Extract the (x, y) coordinate from the center of the cell holding the provided text.  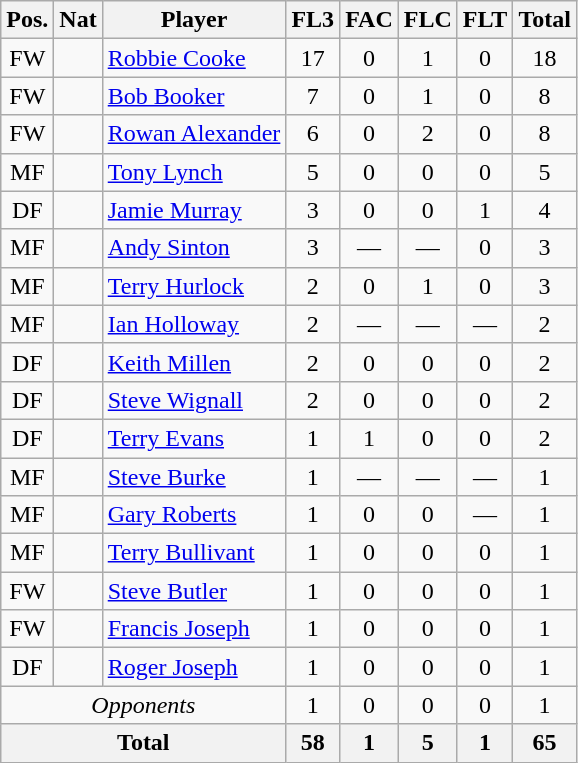
Player (194, 20)
Jamie Murray (194, 210)
17 (313, 58)
Steve Wignall (194, 400)
Bob Booker (194, 96)
Terry Bullivant (194, 553)
65 (545, 743)
FLC (428, 20)
Rowan Alexander (194, 134)
Nat (78, 20)
6 (313, 134)
FLT (485, 20)
Opponents (144, 705)
FAC (370, 20)
Ian Holloway (194, 324)
Keith Millen (194, 362)
4 (545, 210)
Terry Evans (194, 438)
Tony Lynch (194, 172)
7 (313, 96)
Steve Butler (194, 591)
Robbie Cooke (194, 58)
58 (313, 743)
Roger Joseph (194, 667)
Steve Burke (194, 477)
Terry Hurlock (194, 286)
Pos. (28, 20)
Francis Joseph (194, 629)
Andy Sinton (194, 248)
Gary Roberts (194, 515)
18 (545, 58)
FL3 (313, 20)
